From the cell containing the given text, extract its center point as (X, Y) coordinate. 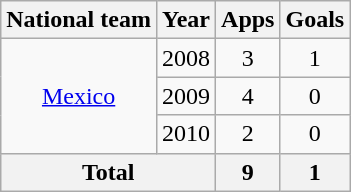
2010 (186, 134)
Mexico (79, 96)
3 (248, 58)
2008 (186, 58)
Goals (315, 20)
9 (248, 172)
National team (79, 20)
Year (186, 20)
Total (108, 172)
4 (248, 96)
Apps (248, 20)
2009 (186, 96)
2 (248, 134)
